Locate the cell with the specified text and output its [x, y] center coordinate. 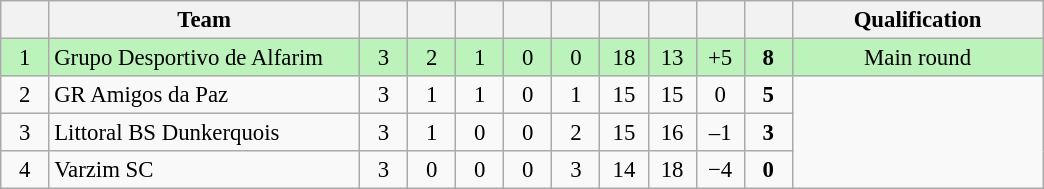
Team [204, 20]
+5 [720, 58]
4 [25, 170]
Littoral BS Dunkerquois [204, 133]
14 [624, 170]
8 [768, 58]
16 [672, 133]
Qualification [918, 20]
Grupo Desportivo de Alfarim [204, 58]
−4 [720, 170]
5 [768, 95]
13 [672, 58]
–1 [720, 133]
Main round [918, 58]
GR Amigos da Paz [204, 95]
Varzim SC [204, 170]
